Find where the given text appears and provide that cell's center as [x, y] coordinate. 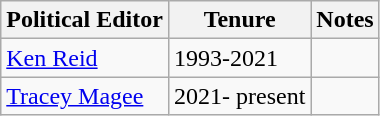
Tracey Magee [85, 96]
Tenure [239, 20]
Notes [345, 20]
1993-2021 [239, 58]
Political Editor [85, 20]
2021- present [239, 96]
Ken Reid [85, 58]
